Search for the cell housing the specified text and yield its [x, y] center coordinate. 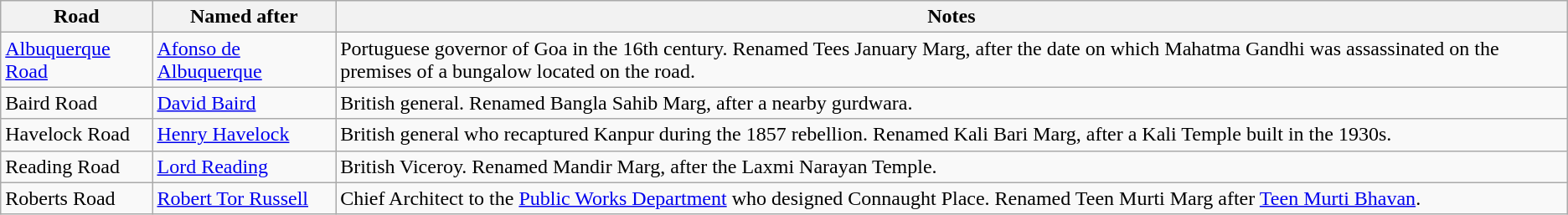
Chief Architect to the Public Works Department who designed Connaught Place. Renamed Teen Murti Marg after Teen Murti Bhavan. [952, 198]
British general. Renamed Bangla Sahib Marg, after a nearby gurdwara. [952, 103]
Henry Havelock [245, 135]
Roberts Road [77, 198]
Lord Reading [245, 166]
Robert Tor Russell [245, 198]
British general who recaptured Kanpur during the 1857 rebellion. Renamed Kali Bari Marg, after a Kali Temple built in the 1930s. [952, 135]
Afonso de Albuquerque [245, 60]
Notes [952, 17]
Reading Road [77, 166]
Albuquerque Road [77, 60]
David Baird [245, 103]
Havelock Road [77, 135]
Baird Road [77, 103]
Named after [245, 17]
British Viceroy. Renamed Mandir Marg, after the Laxmi Narayan Temple. [952, 166]
Road [77, 17]
